Determine the (X, Y) coordinate at the center of the cell enclosing the given text.  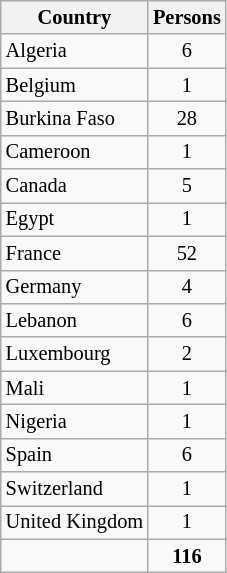
5 (187, 186)
United Kingdom (74, 522)
Nigeria (74, 421)
Switzerland (74, 489)
Mali (74, 388)
28 (187, 118)
France (74, 253)
2 (187, 354)
Germany (74, 287)
Egypt (74, 219)
Belgium (74, 85)
52 (187, 253)
Cameroon (74, 152)
Country (74, 17)
Persons (187, 17)
Lebanon (74, 320)
Burkina Faso (74, 118)
Spain (74, 455)
116 (187, 556)
Canada (74, 186)
4 (187, 287)
Algeria (74, 51)
Luxembourg (74, 354)
